Pinpoint the cell where the given text exists, returning its [x, y] midpoint coordinate. 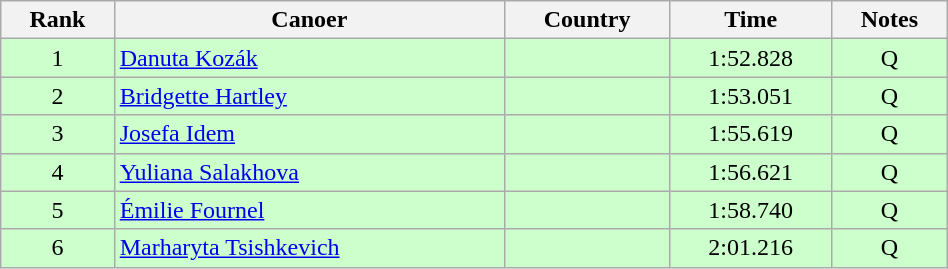
Country [588, 20]
Bridgette Hartley [309, 96]
Yuliana Salakhova [309, 172]
Rank [58, 20]
1:55.619 [751, 134]
2 [58, 96]
1:53.051 [751, 96]
Marharyta Tsishkevich [309, 248]
2:01.216 [751, 248]
Josefa Idem [309, 134]
1:58.740 [751, 210]
5 [58, 210]
Notes [890, 20]
6 [58, 248]
Canoer [309, 20]
4 [58, 172]
1:52.828 [751, 58]
Danuta Kozák [309, 58]
1 [58, 58]
Émilie Fournel [309, 210]
Time [751, 20]
3 [58, 134]
1:56.621 [751, 172]
